Search for the cell housing the specified text and yield its [X, Y] center coordinate. 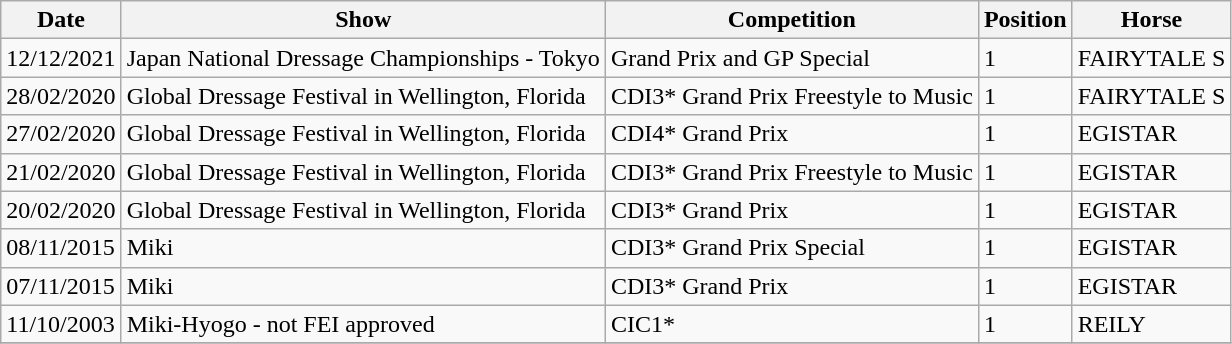
Show [363, 20]
12/12/2021 [61, 58]
07/11/2015 [61, 286]
Japan National Dressage Championships - Tokyo [363, 58]
CIC1* [792, 324]
Grand Prix and GP Special [792, 58]
Position [1025, 20]
Horse [1152, 20]
Miki-Hyogo - not FEI approved [363, 324]
REILY [1152, 324]
11/10/2003 [61, 324]
CDI3* Grand Prix Special [792, 248]
CDI4* Grand Prix [792, 134]
20/02/2020 [61, 210]
Competition [792, 20]
21/02/2020 [61, 172]
08/11/2015 [61, 248]
27/02/2020 [61, 134]
28/02/2020 [61, 96]
Date [61, 20]
